Identify which cell holds the provided text, then report its (X, Y) central coordinate. 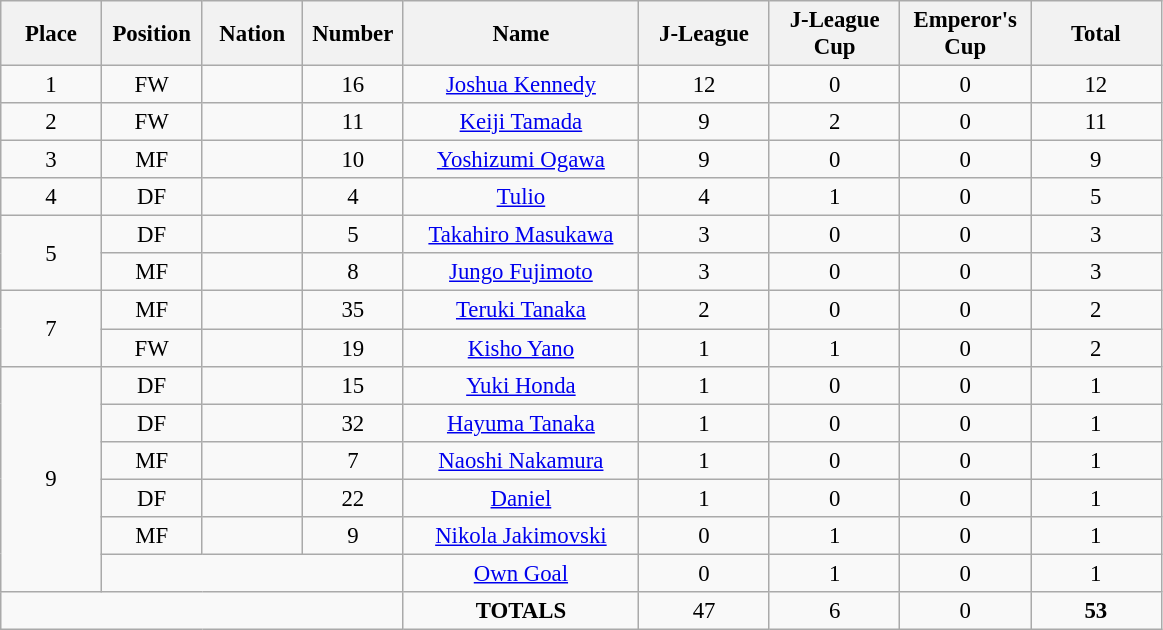
Naoshi Nakamura (521, 460)
Nikola Jakimovski (521, 536)
Position (152, 34)
Hayuma Tanaka (521, 423)
Joshua Kennedy (521, 85)
Place (52, 34)
Daniel (521, 498)
32 (354, 423)
TOTALS (521, 611)
Total (1096, 34)
Teruki Tanaka (521, 310)
Yuki Honda (521, 385)
J-League (704, 34)
Name (521, 34)
15 (354, 385)
Yoshizumi Ogawa (521, 160)
Takahiro Masukawa (521, 235)
Keiji Tamada (521, 122)
47 (704, 611)
22 (354, 498)
8 (354, 273)
Own Goal (521, 573)
J-League Cup (834, 34)
35 (354, 310)
Nation (252, 34)
10 (354, 160)
16 (354, 85)
Number (354, 34)
19 (354, 348)
53 (1096, 611)
Tulio (521, 197)
6 (834, 611)
Jungo Fujimoto (521, 273)
Emperor's Cup (966, 34)
Kisho Yano (521, 348)
